Extract the (x, y) coordinate from the center of the cell holding the provided text.  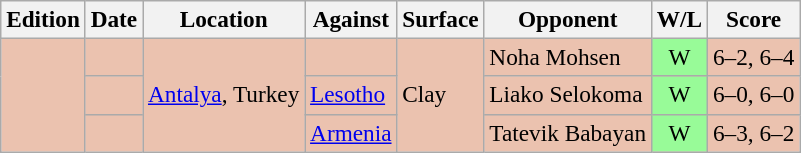
W/L (679, 19)
Noha Mohsen (568, 57)
Clay (440, 94)
Lesotho (351, 95)
6–3, 6–2 (754, 133)
Tatevik Babayan (568, 133)
Surface (440, 19)
Armenia (351, 133)
Score (754, 19)
Liako Selokoma (568, 95)
Location (224, 19)
6–0, 6–0 (754, 95)
Opponent (568, 19)
Edition (44, 19)
Against (351, 19)
6–2, 6–4 (754, 57)
Date (114, 19)
Antalya, Turkey (224, 94)
